Find where the given text appears and provide that cell's center as [x, y] coordinate. 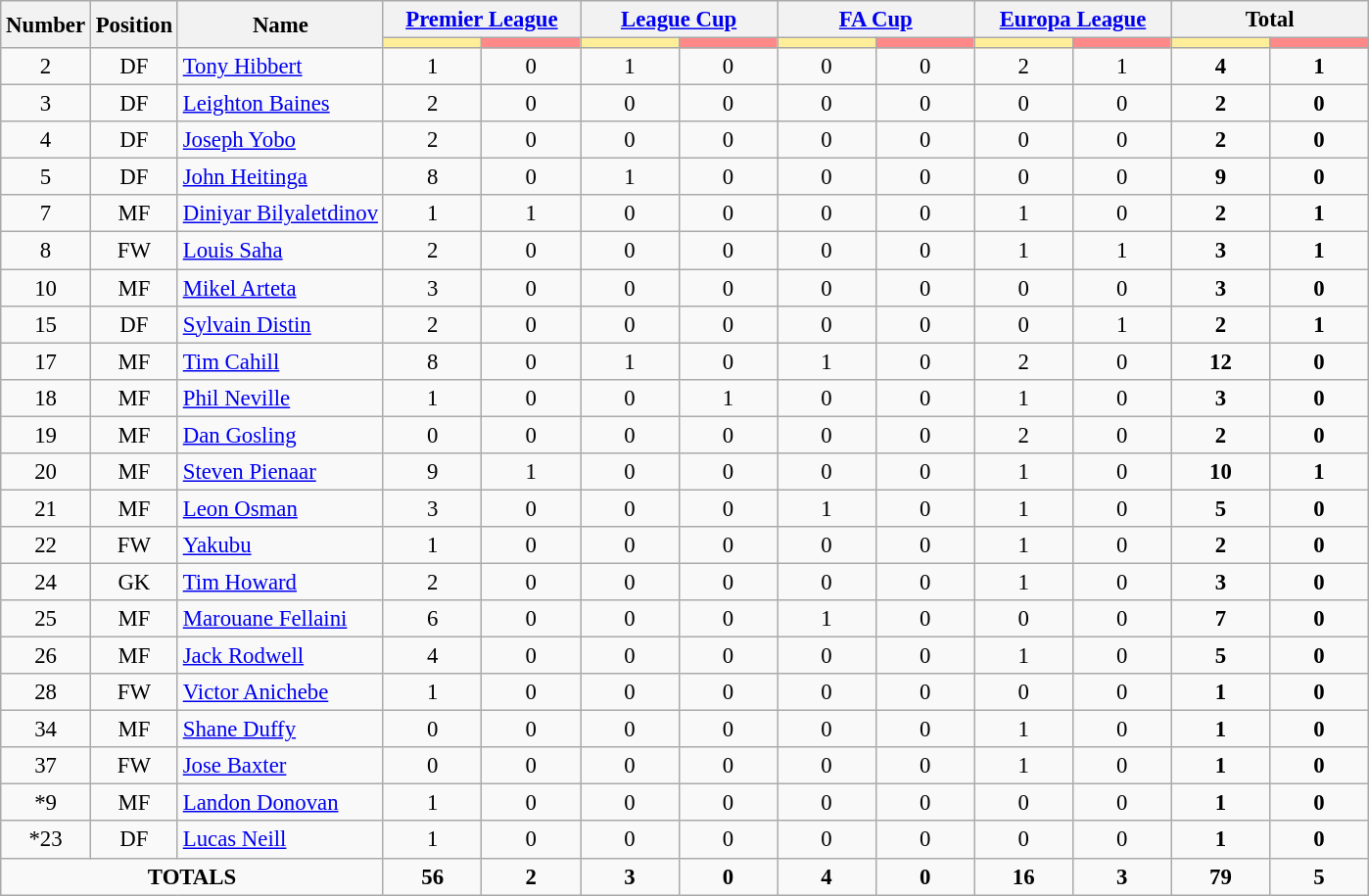
25 [46, 619]
Diniyar Bilyaletdinov [280, 214]
19 [46, 435]
Number [46, 24]
Leon Osman [280, 508]
Joseph Yobo [280, 140]
*23 [46, 840]
Shane Duffy [280, 730]
Name [280, 24]
Victor Anichebe [280, 692]
Lucas Neill [280, 840]
21 [46, 508]
Phil Neville [280, 398]
Landon Donovan [280, 803]
Dan Gosling [280, 435]
20 [46, 472]
26 [46, 656]
12 [1220, 361]
Sylvain Distin [280, 324]
John Heitinga [280, 177]
Marouane Fellaini [280, 619]
34 [46, 730]
Total [1269, 20]
League Cup [680, 20]
79 [1220, 876]
24 [46, 582]
15 [46, 324]
56 [433, 876]
*9 [46, 803]
Leighton Baines [280, 104]
Europa League [1073, 20]
Position [133, 24]
TOTALS [192, 876]
28 [46, 692]
Jose Baxter [280, 766]
Louis Saha [280, 251]
Premier League [482, 20]
6 [433, 619]
16 [1024, 876]
22 [46, 545]
17 [46, 361]
Jack Rodwell [280, 656]
Steven Pienaar [280, 472]
Tony Hibbert [280, 67]
Tim Cahill [280, 361]
Mikel Arteta [280, 288]
GK [133, 582]
37 [46, 766]
FA Cup [875, 20]
18 [46, 398]
Yakubu [280, 545]
Tim Howard [280, 582]
